From the cell containing the given text, extract its center point as (X, Y) coordinate. 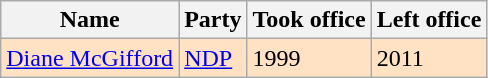
Party (213, 20)
Left office (429, 20)
2011 (429, 58)
Diane McGifford (90, 58)
1999 (309, 58)
Took office (309, 20)
Name (90, 20)
NDP (213, 58)
